Find where the given text appears and provide that cell's center as (x, y) coordinate. 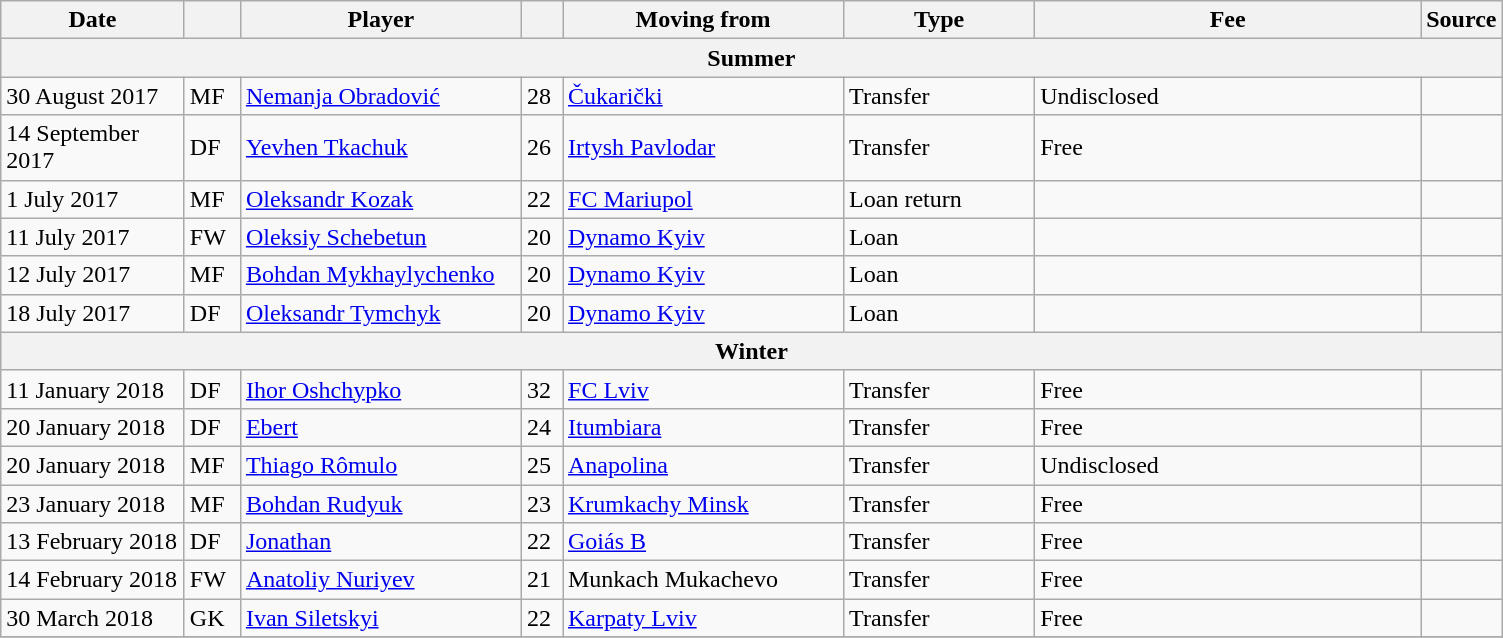
1 July 2017 (93, 199)
Loan return (940, 199)
Jonathan (380, 542)
30 August 2017 (93, 96)
21 (542, 580)
Ebert (380, 427)
Goiás B (702, 542)
Yevhen Tkachuk (380, 148)
Anatoliy Nuriyev (380, 580)
FC Mariupol (702, 199)
Oleksandr Tymchyk (380, 313)
Irtysh Pavlodar (702, 148)
23 (542, 503)
Bohdan Mykhaylychenko (380, 275)
GK (212, 618)
25 (542, 465)
Čukarički (702, 96)
30 March 2018 (93, 618)
Summer (752, 58)
26 (542, 148)
28 (542, 96)
Bohdan Rudyuk (380, 503)
Type (940, 20)
11 January 2018 (93, 389)
Fee (1228, 20)
Winter (752, 351)
Itumbiara (702, 427)
Karpaty Lviv (702, 618)
12 July 2017 (93, 275)
FC Lviv (702, 389)
Date (93, 20)
18 July 2017 (93, 313)
14 September 2017 (93, 148)
Ivan Siletskyi (380, 618)
Player (380, 20)
24 (542, 427)
Oleksandr Kozak (380, 199)
Krumkachy Minsk (702, 503)
Oleksiy Schebetun (380, 237)
Anapolina (702, 465)
Nemanja Obradović (380, 96)
13 February 2018 (93, 542)
Moving from (702, 20)
23 January 2018 (93, 503)
Munkach Mukachevo (702, 580)
Ihor Oshchypko (380, 389)
11 July 2017 (93, 237)
Source (1462, 20)
14 February 2018 (93, 580)
Thiago Rômulo (380, 465)
32 (542, 389)
